Return [x, y] of the center of cell containing provided text 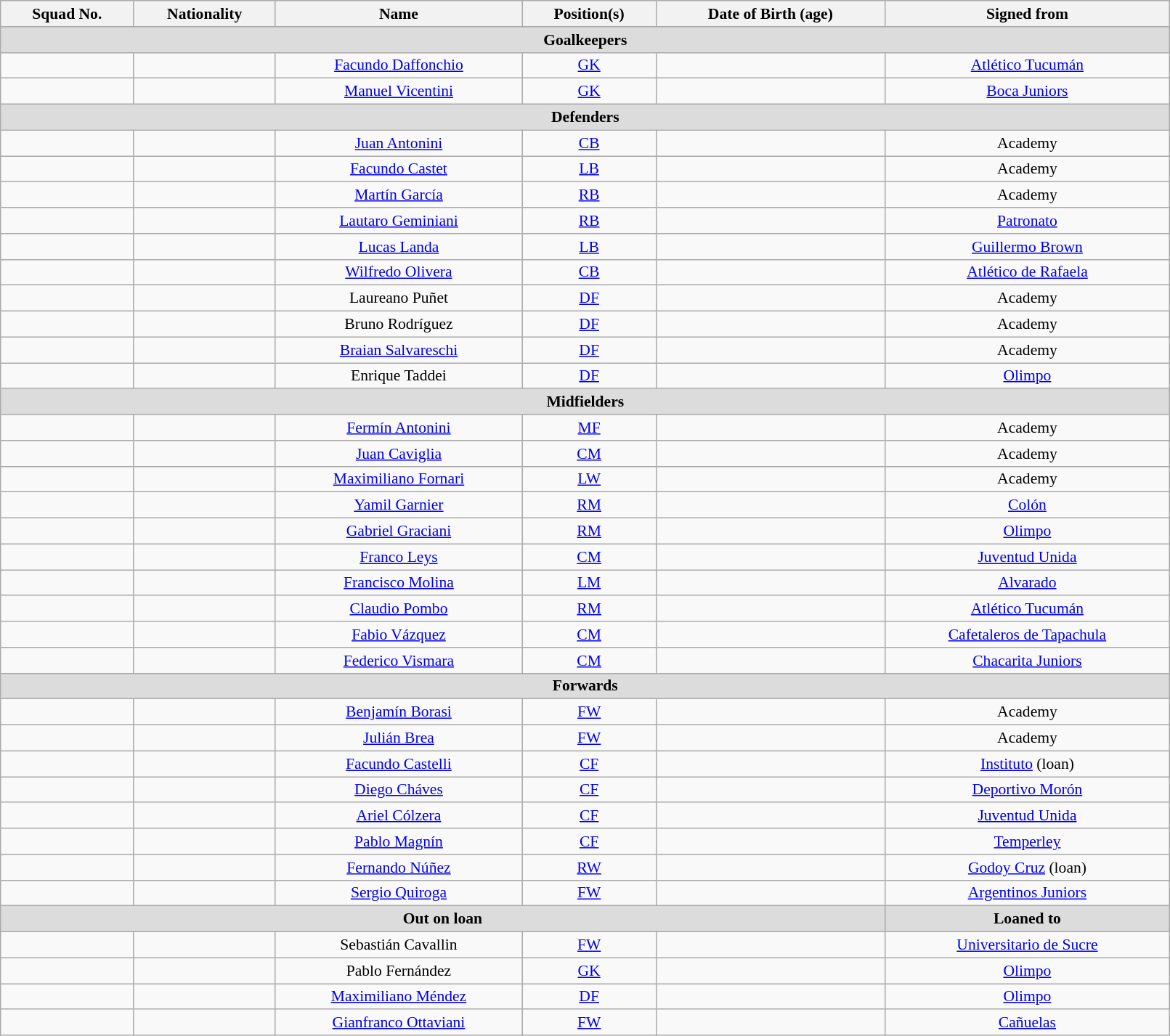
Pablo Magnín [398, 841]
Fabio Vázquez [398, 635]
Fermín Antonini [398, 428]
Argentinos Juniors [1027, 893]
Defenders [585, 118]
LM [590, 583]
Francisco Molina [398, 583]
Laureano Puñet [398, 298]
Sergio Quiroga [398, 893]
Enrique Taddei [398, 376]
Claudio Pombo [398, 609]
Diego Cháves [398, 790]
Colón [1027, 505]
Yamil Garnier [398, 505]
MF [590, 428]
Signed from [1027, 14]
Alvarado [1027, 583]
Manuel Vicentini [398, 91]
Benjamín Borasi [398, 712]
Godoy Cruz (loan) [1027, 868]
Fernando Núñez [398, 868]
Juan Caviglia [398, 454]
Forwards [585, 686]
Squad No. [67, 14]
Position(s) [590, 14]
Facundo Castet [398, 169]
Martín García [398, 195]
Braian Salvareschi [398, 350]
Boca Juniors [1027, 91]
Gabriel Graciani [398, 531]
Maximiliano Fornari [398, 479]
Guillermo Brown [1027, 247]
Patronato [1027, 221]
Out on loan [443, 919]
Lautaro Geminiani [398, 221]
Wilfredo Olivera [398, 272]
Maximiliano Méndez [398, 997]
Bruno Rodríguez [398, 325]
Facundo Castelli [398, 764]
Midfielders [585, 402]
Deportivo Morón [1027, 790]
RW [590, 868]
Atlético de Rafaela [1027, 272]
Loaned to [1027, 919]
Date of Birth (age) [771, 14]
Name [398, 14]
Franco Leys [398, 557]
Pablo Fernández [398, 971]
Juan Antonini [398, 143]
Universitario de Sucre [1027, 945]
Nationality [205, 14]
LW [590, 479]
Sebastián Cavallin [398, 945]
Federico Vismara [398, 661]
Lucas Landa [398, 247]
Julián Brea [398, 738]
Gianfranco Ottaviani [398, 1023]
Cañuelas [1027, 1023]
Goalkeepers [585, 40]
Cafetaleros de Tapachula [1027, 635]
Temperley [1027, 841]
Instituto (loan) [1027, 764]
Ariel Cólzera [398, 816]
Chacarita Juniors [1027, 661]
Facundo Daffonchio [398, 65]
